From the cell containing the given text, extract its center point as (X, Y) coordinate. 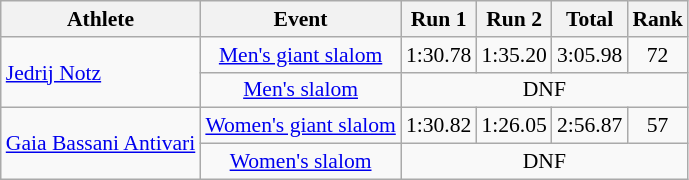
Gaia Bassani Antivari (101, 144)
Event (300, 19)
3:05.98 (590, 55)
1:35.20 (514, 55)
57 (658, 126)
2:56.87 (590, 126)
Run 2 (514, 19)
Women's giant slalom (300, 126)
Total (590, 19)
1:26.05 (514, 126)
1:30.78 (438, 55)
72 (658, 55)
Athlete (101, 19)
Men's slalom (300, 90)
Men's giant slalom (300, 55)
Women's slalom (300, 162)
1:30.82 (438, 126)
Rank (658, 19)
Run 1 (438, 19)
Jedrij Notz (101, 72)
